Detect which cell encompasses the target text, then output its (x, y) center coordinate. 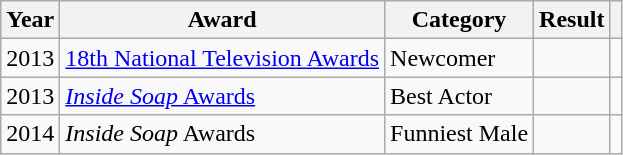
Best Actor (460, 96)
Newcomer (460, 58)
18th National Television Awards (222, 58)
Year (30, 20)
Category (460, 20)
Funniest Male (460, 134)
Result (572, 20)
Award (222, 20)
2014 (30, 134)
